Locate the cell with the specified text and output its [x, y] center coordinate. 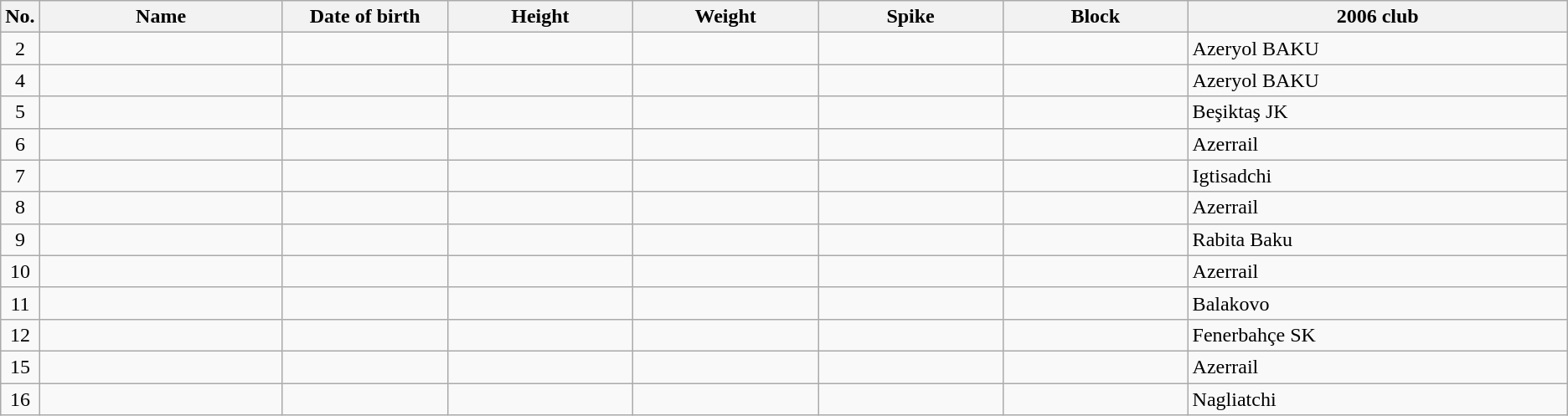
Spike [911, 17]
5 [20, 112]
9 [20, 239]
Name [161, 17]
6 [20, 144]
11 [20, 303]
15 [20, 367]
Date of birth [365, 17]
8 [20, 208]
10 [20, 271]
Block [1096, 17]
4 [20, 80]
12 [20, 335]
No. [20, 17]
Rabita Baku [1377, 239]
7 [20, 176]
2 [20, 49]
Balakovo [1377, 303]
Height [539, 17]
2006 club [1377, 17]
Fenerbahçe SK [1377, 335]
16 [20, 399]
Weight [725, 17]
Nagliatchi [1377, 399]
Igtisadchi [1377, 176]
Beşiktaş JK [1377, 112]
